Find where the given text appears and provide that cell's center as [X, Y] coordinate. 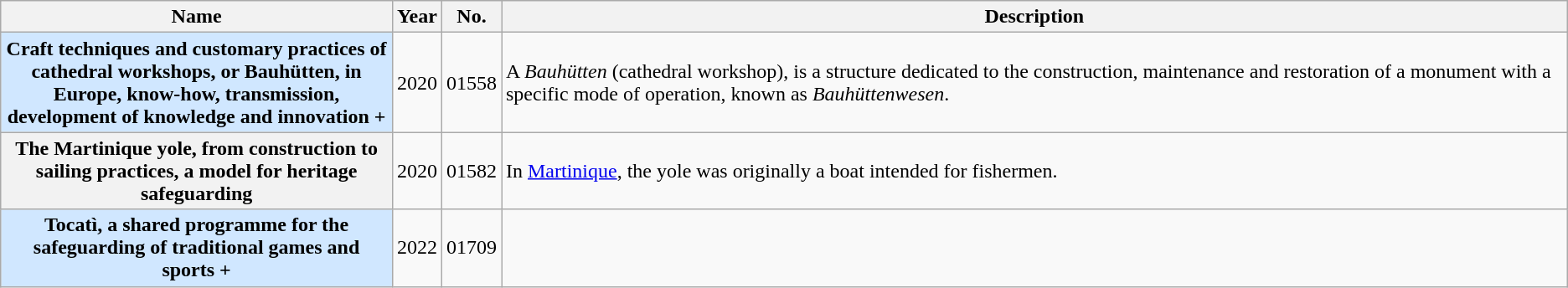
In Martinique, the yole was originally a boat intended for fishermen. [1034, 171]
2022 [417, 248]
Year [417, 17]
Description [1034, 17]
01582 [471, 171]
01709 [471, 248]
The Martinique yole, from construction to sailing practices, a model for heritage safeguarding [197, 171]
No. [471, 17]
Name [197, 17]
Tocatì, a shared programme for the safeguarding of traditional games and sports + [197, 248]
01558 [471, 82]
